Search for the cell housing the specified text and yield its (x, y) center coordinate. 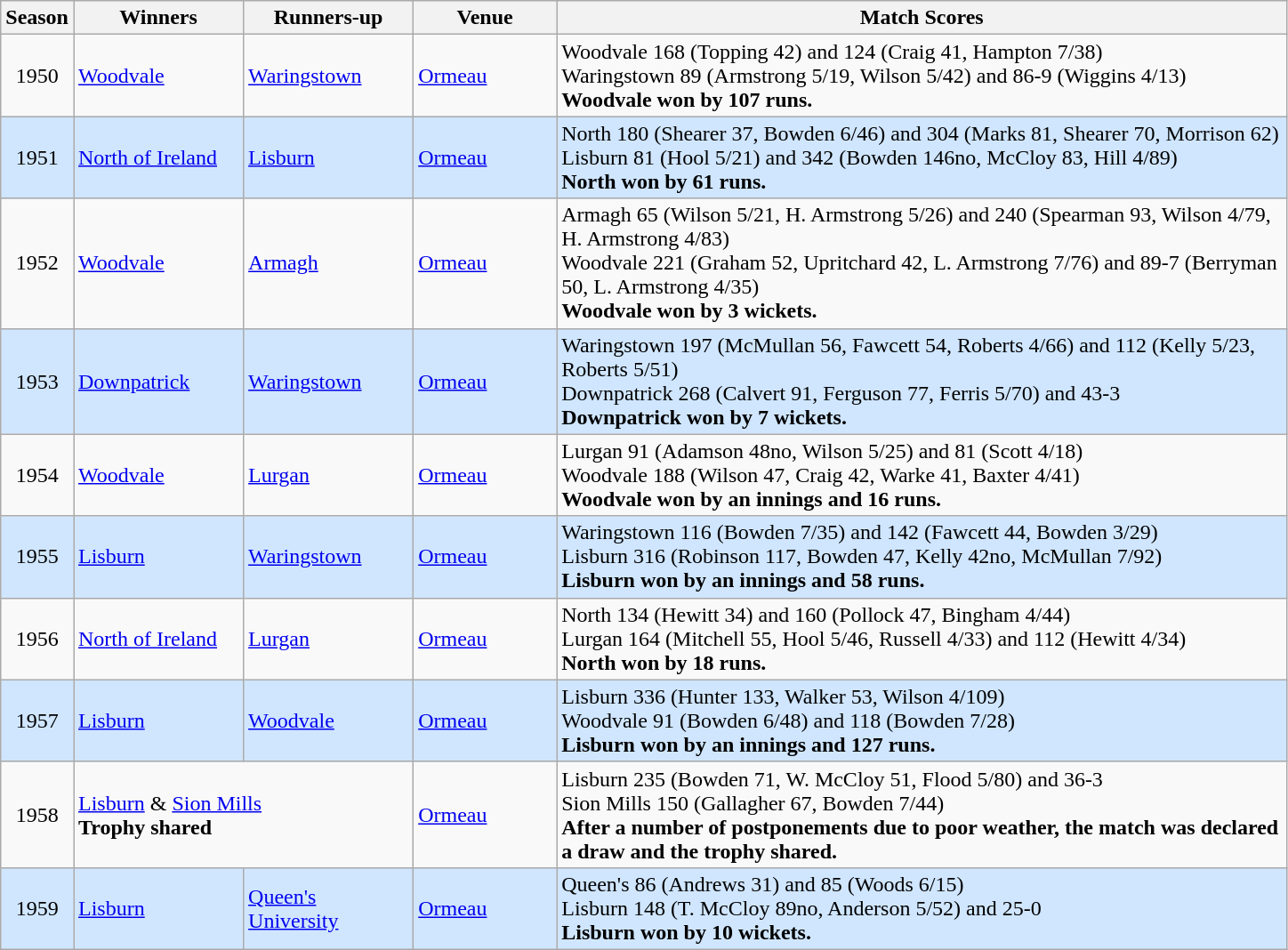
Runners-up (329, 18)
North 134 (Hewitt 34) and 160 (Pollock 47, Bingham 4/44)Lurgan 164 (Mitchell 55, Hool 5/46, Russell 4/33) and 112 (Hewitt 4/34)North won by 18 runs. (922, 639)
1950 (37, 76)
1955 (37, 557)
1953 (37, 381)
Downpatrick (158, 381)
Armagh (329, 263)
Lisburn 336 (Hunter 133, Walker 53, Wilson 4/109)Woodvale 91 (Bowden 6/48) and 118 (Bowden 7/28)Lisburn won by an innings and 127 runs. (922, 721)
1956 (37, 639)
1954 (37, 475)
1959 (37, 908)
Queen's 86 (Andrews 31) and 85 (Woods 6/15)Lisburn 148 (T. McCloy 89no, Anderson 5/52) and 25-0Lisburn won by 10 wickets. (922, 908)
Match Scores (922, 18)
Venue (486, 18)
1951 (37, 157)
Season (37, 18)
Lisburn & Sion MillsTrophy shared (243, 815)
1958 (37, 815)
1952 (37, 263)
1957 (37, 721)
Queen's University (329, 908)
Winners (158, 18)
